Determine the (x, y) coordinate at the center of the cell enclosing the given text.  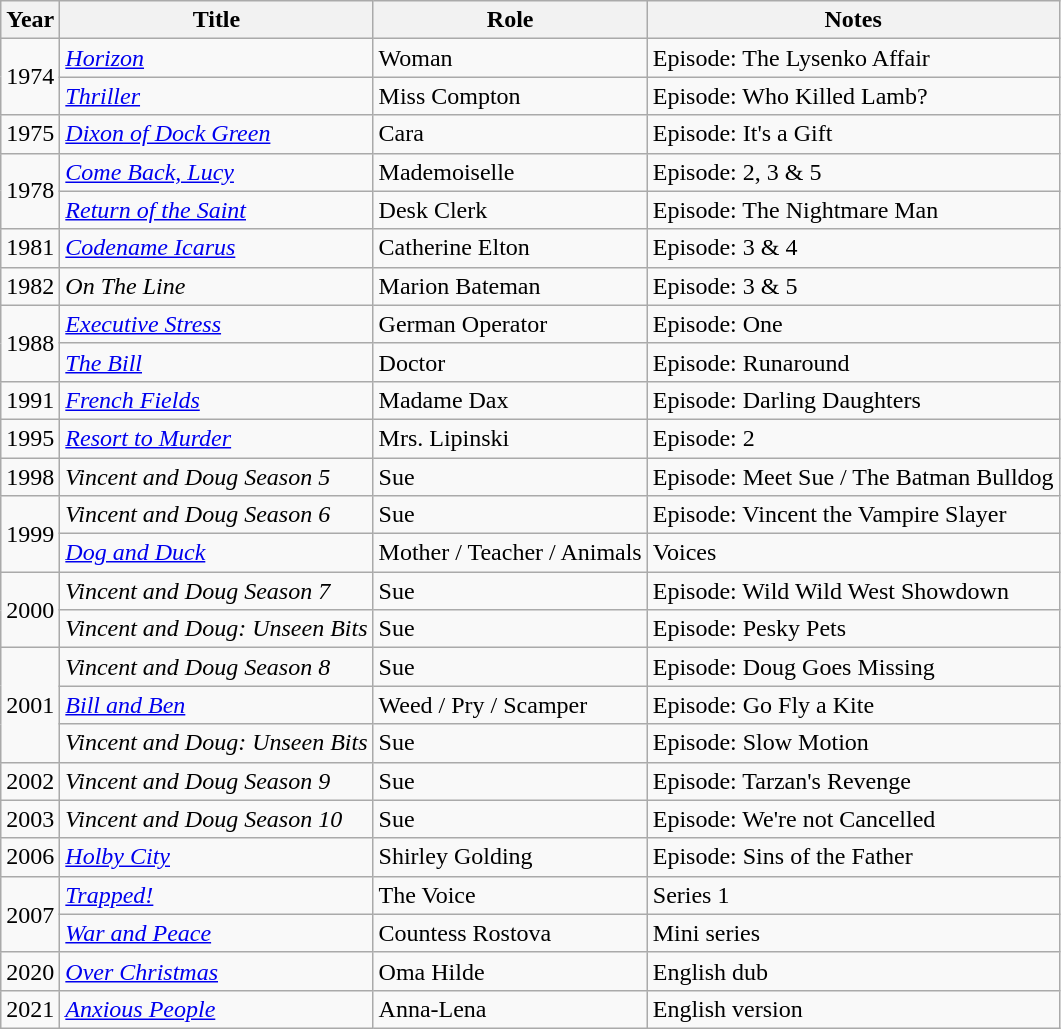
Bill and Ben (216, 705)
Doctor (510, 362)
Woman (510, 58)
Cara (510, 134)
Episode: Runaround (853, 362)
Dixon of Dock Green (216, 134)
Shirley Golding (510, 857)
War and Peace (216, 933)
Episode: 2 (853, 438)
1974 (30, 77)
2003 (30, 819)
2001 (30, 705)
1978 (30, 191)
Episode: The Lysenko Affair (853, 58)
Episode: Pesky Pets (853, 629)
2002 (30, 781)
Executive Stress (216, 324)
Mother / Teacher / Animals (510, 553)
Episode: Vincent the Vampire Slayer (853, 515)
Role (510, 20)
On The Line (216, 286)
Episode: Who Killed Lamb? (853, 96)
Year (30, 20)
Countess Rostova (510, 933)
Resort to Murder (216, 438)
Title (216, 20)
Trapped! (216, 895)
Episode: Wild Wild West Showdown (853, 591)
1988 (30, 343)
Over Christmas (216, 971)
Vincent and Doug Season 6 (216, 515)
Mademoiselle (510, 172)
1995 (30, 438)
Vincent and Doug Season 7 (216, 591)
Mrs. Lipinski (510, 438)
English version (853, 1009)
Episode: It's a Gift (853, 134)
Episode: Tarzan's Revenge (853, 781)
2007 (30, 914)
Episode: 2, 3 & 5 (853, 172)
Episode: Doug Goes Missing (853, 667)
Vincent and Doug Season 8 (216, 667)
Marion Bateman (510, 286)
Catherine Elton (510, 248)
Come Back, Lucy (216, 172)
Episode: 3 & 4 (853, 248)
Episode: The Nightmare Man (853, 210)
Episode: We're not Cancelled (853, 819)
The Bill (216, 362)
English dub (853, 971)
Madame Dax (510, 400)
Episode: Darling Daughters (853, 400)
Episode: One (853, 324)
Holby City (216, 857)
Series 1 (853, 895)
Anxious People (216, 1009)
1998 (30, 477)
The Voice (510, 895)
1981 (30, 248)
Episode: Slow Motion (853, 743)
Miss Compton (510, 96)
Episode: Go Fly a Kite (853, 705)
Return of the Saint (216, 210)
1982 (30, 286)
Thriller (216, 96)
Vincent and Doug Season 5 (216, 477)
German Operator (510, 324)
Mini series (853, 933)
Anna-Lena (510, 1009)
Episode: 3 & 5 (853, 286)
Voices (853, 553)
Vincent and Doug Season 10 (216, 819)
2020 (30, 971)
2000 (30, 610)
Episode: Meet Sue / The Batman Bulldog (853, 477)
Episode: Sins of the Father (853, 857)
1975 (30, 134)
Codename Icarus (216, 248)
Notes (853, 20)
Oma Hilde (510, 971)
1991 (30, 400)
1999 (30, 534)
2006 (30, 857)
Vincent and Doug Season 9 (216, 781)
Dog and Duck (216, 553)
2021 (30, 1009)
Horizon (216, 58)
Weed / Pry / Scamper (510, 705)
French Fields (216, 400)
Desk Clerk (510, 210)
